Provide the (X, Y) coordinate of the cell's center where the given text is located.  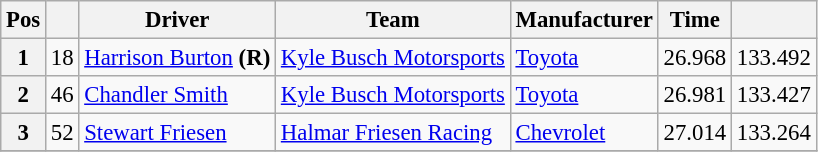
3 (24, 133)
Manufacturer (584, 20)
Stewart Friesen (178, 133)
133.492 (774, 58)
52 (62, 133)
Pos (24, 20)
46 (62, 95)
Chandler Smith (178, 95)
26.968 (694, 58)
Team (394, 20)
Halmar Friesen Racing (394, 133)
26.981 (694, 95)
1 (24, 58)
27.014 (694, 133)
Time (694, 20)
18 (62, 58)
Chevrolet (584, 133)
Harrison Burton (R) (178, 58)
Driver (178, 20)
2 (24, 95)
133.427 (774, 95)
133.264 (774, 133)
